Pinpoint the cell where the given text exists, returning its (x, y) midpoint coordinate. 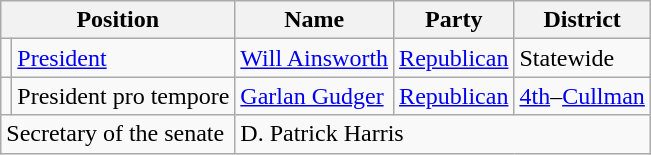
Will Ainsworth (314, 58)
Position (118, 20)
Name (314, 20)
Garlan Gudger (314, 96)
Secretary of the senate (118, 134)
President pro tempore (124, 96)
Statewide (582, 58)
4th–Cullman (582, 96)
Party (454, 20)
President (124, 58)
D. Patrick Harris (443, 134)
District (582, 20)
